Output the [x, y] coordinate of the center of the cell containing the given text.  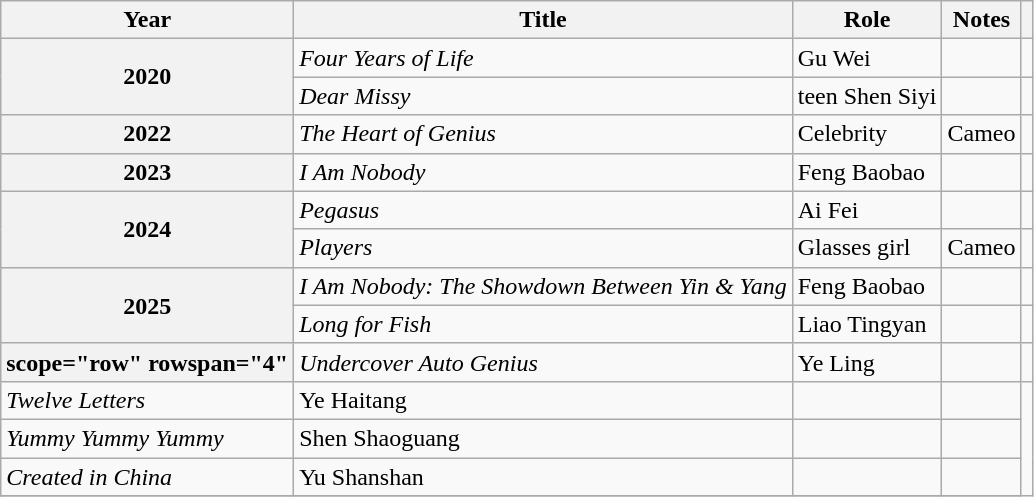
Long for Fish [544, 324]
Players [544, 248]
Ai Fei [867, 210]
Dear Missy [544, 96]
The Heart of Genius [544, 134]
I Am Nobody: The Showdown Between Yin & Yang [544, 286]
2023 [148, 172]
scope="row" rowspan="4" [148, 362]
2020 [148, 77]
Yummy Yummy Yummy [148, 438]
Ye Haitang [544, 400]
Four Years of Life [544, 58]
Ye Ling [867, 362]
Pegasus [544, 210]
2025 [148, 305]
Role [867, 20]
Notes [982, 20]
2022 [148, 134]
teen Shen Siyi [867, 96]
2024 [148, 229]
Year [148, 20]
Gu Wei [867, 58]
I Am Nobody [544, 172]
Title [544, 20]
Shen Shaoguang [544, 438]
Yu Shanshan [544, 477]
Created in China [148, 477]
Undercover Auto Genius [544, 362]
Glasses girl [867, 248]
Twelve Letters [148, 400]
Celebrity [867, 134]
Liao Tingyan [867, 324]
